Return [X, Y] of the center of cell containing provided text 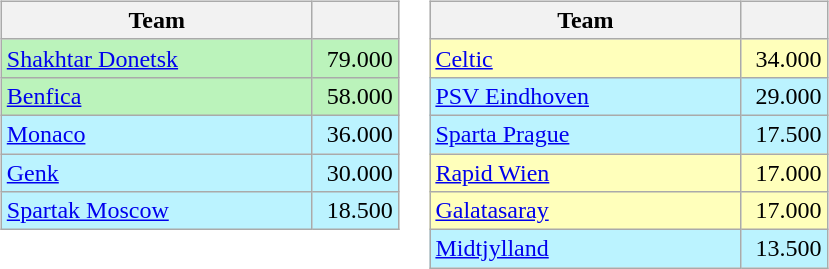
13.500 [784, 249]
Spartak Moscow [156, 211]
Celtic [586, 58]
34.000 [784, 58]
30.000 [355, 173]
Galatasaray [586, 211]
Midtjylland [586, 249]
PSV Eindhoven [586, 96]
18.500 [355, 211]
Rapid Wien [586, 173]
Genk [156, 173]
58.000 [355, 96]
17.500 [784, 134]
36.000 [355, 134]
Sparta Prague [586, 134]
Monaco [156, 134]
Benfica [156, 96]
Shakhtar Donetsk [156, 58]
79.000 [355, 58]
29.000 [784, 96]
